Provide the [X, Y] coordinate of the cell's center where the given text is located.  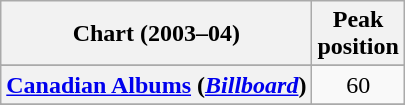
Canadian Albums (Billboard) [156, 85]
Chart (2003–04) [156, 34]
Peakposition [358, 34]
60 [358, 85]
